Search for the cell housing the specified text and yield its (x, y) center coordinate. 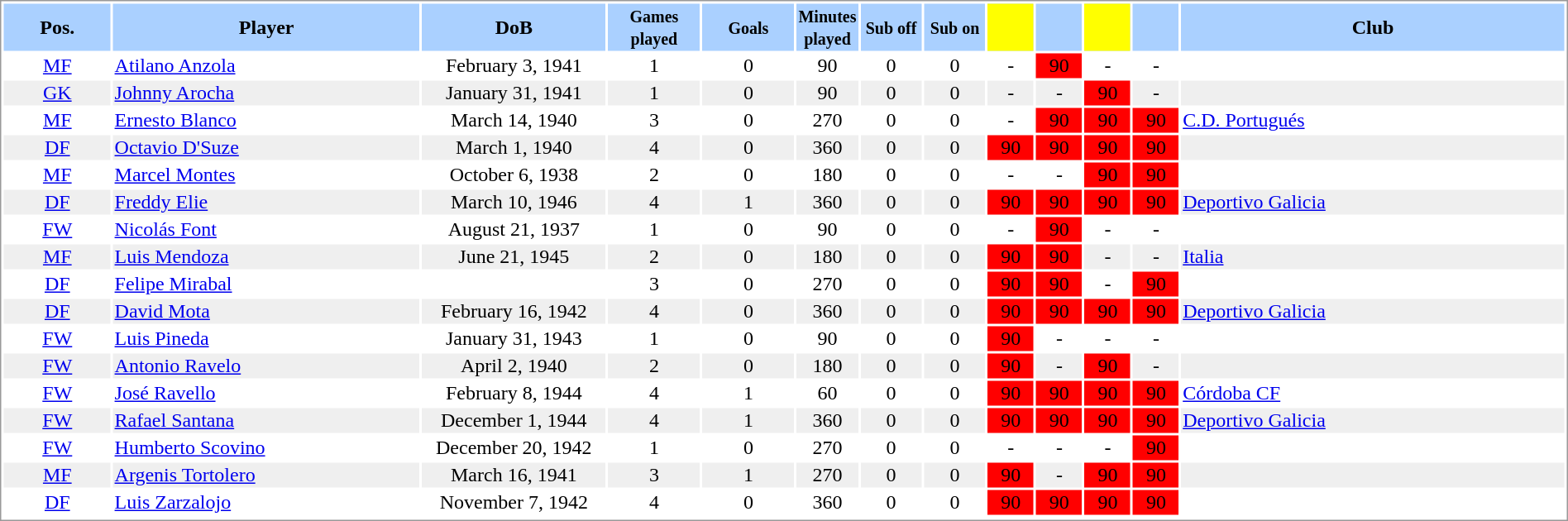
C.D. Portugués (1373, 120)
Antonio Ravelo (266, 366)
Gamesplayed (653, 26)
Nicolás Font (266, 229)
February 16, 1942 (514, 312)
December 1, 1944 (514, 421)
January 31, 1941 (514, 93)
December 20, 1942 (514, 447)
Pos. (57, 26)
Atilano Anzola (266, 65)
GK (57, 93)
February 8, 1944 (514, 393)
Ernesto Blanco (266, 120)
Luis Zarzalojo (266, 502)
Sub off (892, 26)
Rafael Santana (266, 421)
José Ravello (266, 393)
March 10, 1946 (514, 203)
June 21, 1945 (514, 257)
Sub on (955, 26)
Johnny Arocha (266, 93)
Club (1373, 26)
February 3, 1941 (514, 65)
60 (827, 393)
David Mota (266, 312)
November 7, 1942 (514, 502)
Luis Pineda (266, 338)
October 6, 1938 (514, 174)
Argenis Tortolero (266, 476)
March 16, 1941 (514, 476)
Felipe Mirabal (266, 284)
Italia (1373, 257)
Luis Mendoza (266, 257)
Córdoba CF (1373, 393)
January 31, 1943 (514, 338)
Marcel Montes (266, 174)
April 2, 1940 (514, 366)
Goals (748, 26)
Minutesplayed (827, 26)
March 14, 1940 (514, 120)
Humberto Scovino (266, 447)
March 1, 1940 (514, 148)
Octavio D'Suze (266, 148)
DoB (514, 26)
August 21, 1937 (514, 229)
Player (266, 26)
Freddy Elie (266, 203)
